Detect which cell encompasses the target text, then output its [X, Y] center coordinate. 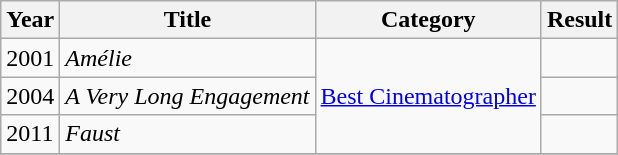
Result [579, 20]
Amélie [188, 58]
2011 [30, 134]
2004 [30, 96]
Best Cinematographer [428, 96]
A Very Long Engagement [188, 96]
Year [30, 20]
Faust [188, 134]
Category [428, 20]
2001 [30, 58]
Title [188, 20]
